For the text-containing cell, return its midpoint in (x, y) coordinate format. 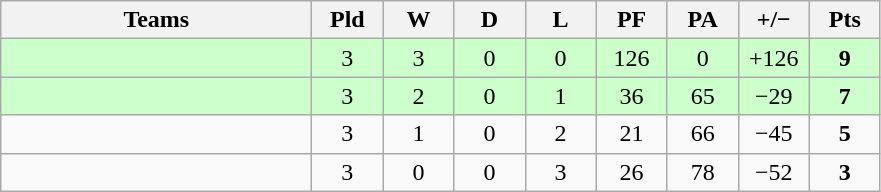
26 (632, 172)
36 (632, 96)
65 (702, 96)
126 (632, 58)
PA (702, 20)
−45 (774, 134)
D (490, 20)
−52 (774, 172)
Pld (348, 20)
L (560, 20)
Teams (156, 20)
Pts (844, 20)
78 (702, 172)
+126 (774, 58)
21 (632, 134)
PF (632, 20)
5 (844, 134)
66 (702, 134)
9 (844, 58)
+/− (774, 20)
−29 (774, 96)
7 (844, 96)
W (418, 20)
